Return [X, Y] of the center of cell containing provided text 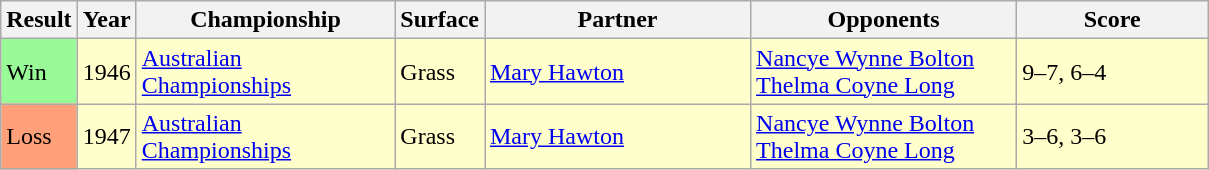
9–7, 6–4 [1112, 72]
Score [1112, 20]
1946 [106, 72]
3–6, 3–6 [1112, 136]
Year [106, 20]
Surface [440, 20]
Result [39, 20]
Win [39, 72]
Partner [617, 20]
Championship [266, 20]
1947 [106, 136]
Loss [39, 136]
Opponents [884, 20]
